For the text-containing cell, return its midpoint in [x, y] coordinate format. 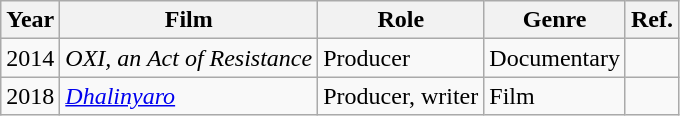
Genre [555, 20]
Year [30, 20]
2014 [30, 58]
OXI, an Act of Resistance [189, 58]
2018 [30, 96]
Role [401, 20]
Ref. [652, 20]
Documentary [555, 58]
Producer, writer [401, 96]
Dhalinyaro [189, 96]
Producer [401, 58]
